Return the [X, Y] coordinate for the center point of the cell that contains the specified text.  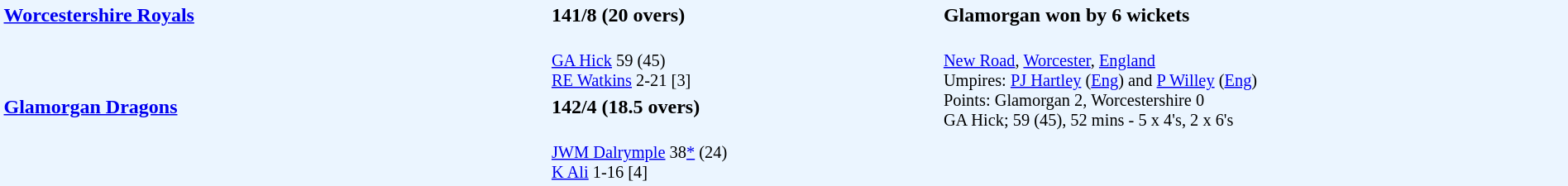
GA Hick 59 (45) RE Watkins 2-21 [3] [744, 61]
JWM Dalrymple 38* (24) K Ali 1-16 [4] [744, 152]
Glamorgan Dragons [275, 139]
Glamorgan won by 6 wickets [1254, 15]
141/8 (20 overs) [744, 15]
142/4 (18.5 overs) [744, 107]
Worcestershire Royals [275, 47]
